Capture the cell that displays the provided text and extract its (X, Y) central coordinate. 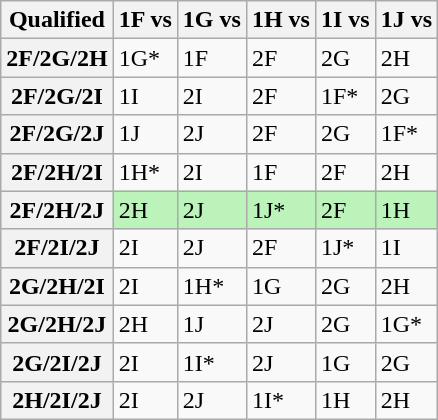
2F/2G/2I (57, 96)
2F/2H/2I (57, 172)
2F/2H/2J (57, 210)
2G/2I/2J (57, 362)
2G/2H/2I (57, 286)
2G/2H/2J (57, 324)
1I vs (345, 20)
2F/2G/2H (57, 58)
Qualified (57, 20)
2H/2I/2J (57, 400)
2F/2G/2J (57, 134)
1G vs (212, 20)
1J vs (406, 20)
1F vs (145, 20)
2F/2I/2J (57, 248)
1H vs (280, 20)
